Scan for the cell matching the given text and deliver its [X, Y] coordinate at center. 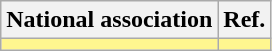
National association [110, 20]
Ref. [244, 20]
